Identify which cell holds the provided text, then report its (x, y) central coordinate. 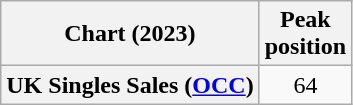
Peakposition (305, 34)
UK Singles Sales (OCC) (130, 85)
64 (305, 85)
Chart (2023) (130, 34)
